Scan for the cell matching the given text and deliver its (X, Y) coordinate at center. 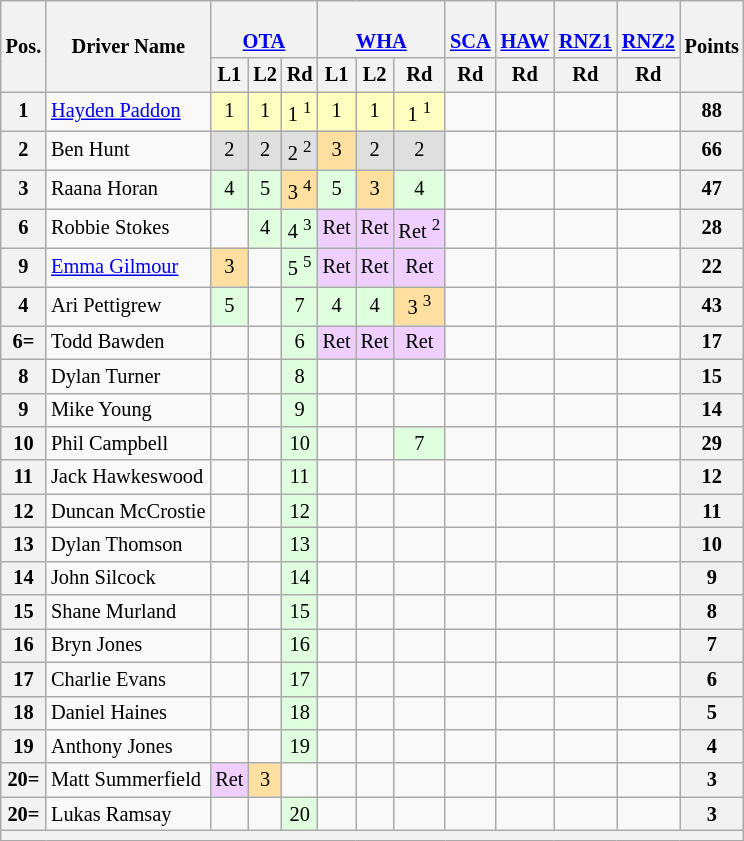
Shane Murland (128, 612)
3 3 (420, 306)
47 (712, 190)
RNZ2 (648, 29)
Ret 2 (420, 228)
Lukas Ramsay (128, 814)
Pos. (24, 46)
Hayden Paddon (128, 112)
Mike Young (128, 410)
RNZ1 (586, 29)
Bryn Jones (128, 645)
Daniel Haines (128, 713)
WHA (382, 29)
29 (712, 443)
66 (712, 150)
4 3 (300, 228)
John Silcock (128, 578)
28 (712, 228)
HAW (525, 29)
Points (712, 46)
88 (712, 112)
6= (24, 342)
Phil Campbell (128, 443)
Raana Horan (128, 190)
Dylan Turner (128, 376)
Emma Gilmour (128, 266)
Charlie Evans (128, 679)
2 2 (300, 150)
Anthony Jones (128, 746)
Driver Name (128, 46)
OTA (264, 29)
SCA (470, 29)
22 (712, 266)
Ben Hunt (128, 150)
Todd Bawden (128, 342)
Duncan McCrostie (128, 511)
Dylan Thomson (128, 544)
20 (300, 814)
3 4 (300, 190)
Robbie Stokes (128, 228)
Ari Pettigrew (128, 306)
43 (712, 306)
Matt Summerfield (128, 780)
5 5 (300, 266)
Jack Hawkeswood (128, 477)
